Provide the [x, y] coordinate of the cell's center where the given text is located.  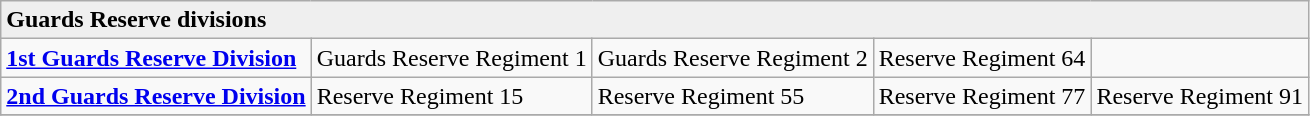
Reserve Regiment 15 [452, 96]
Reserve Regiment 77 [982, 96]
Guards Reserve Regiment 2 [732, 58]
Reserve Regiment 55 [732, 96]
2nd Guards Reserve Division [156, 96]
Guards Reserve Regiment 1 [452, 58]
Reserve Regiment 64 [982, 58]
1st Guards Reserve Division [156, 58]
Reserve Regiment 91 [1200, 96]
Guards Reserve divisions [655, 20]
